Provide the (x, y) coordinate of the cell's center where the given text is located.  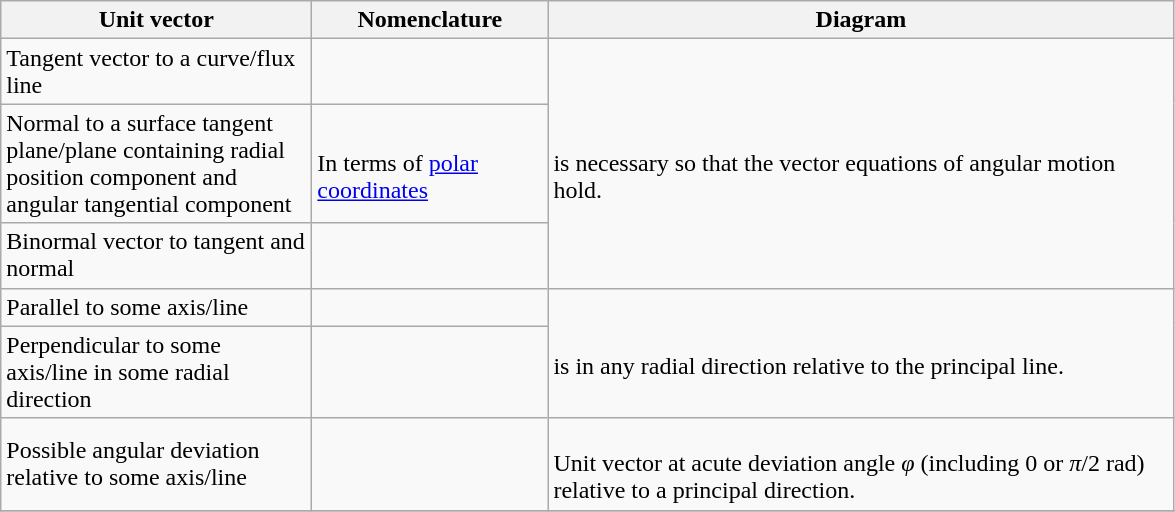
Tangent vector to a curve/flux line (156, 72)
Possible angular deviation relative to some axis/line (156, 464)
is in any radial direction relative to the principal line. (861, 353)
In terms of polar coordinates (430, 164)
Diagram (861, 20)
Perpendicular to some axis/line in some radial direction (156, 372)
Normal to a surface tangent plane/plane containing radial position component and angular tangential component (156, 164)
Binormal vector to tangent and normal (156, 256)
Unit vector (156, 20)
Nomenclature (430, 20)
Parallel to some axis/line (156, 307)
Unit vector at acute deviation angle φ (including 0 or π/2 rad) relative to a principal direction. (861, 464)
is necessary so that the vector equations of angular motion hold. (861, 164)
